From the cell containing the given text, extract its center point as (X, Y) coordinate. 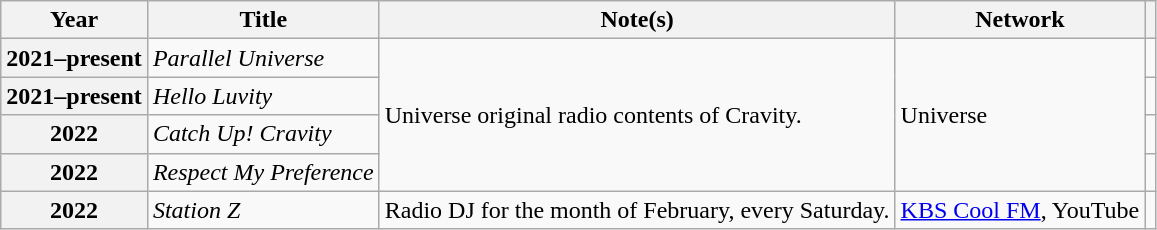
Universe (1020, 115)
Universe original radio contents of Cravity. (637, 115)
Note(s) (637, 20)
Network (1020, 20)
Catch Up! Cravity (263, 134)
KBS Cool FM, YouTube (1020, 210)
Radio DJ for the month of February, every Saturday. (637, 210)
Hello Luvity (263, 96)
Year (74, 20)
Title (263, 20)
Respect My Preference (263, 172)
Parallel Universe (263, 58)
Station Z (263, 210)
